Output the [x, y] coordinate of the center of the cell containing the given text.  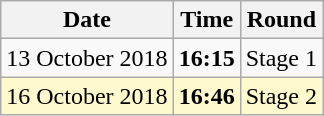
13 October 2018 [87, 58]
Time [206, 20]
Date [87, 20]
16 October 2018 [87, 96]
16:15 [206, 58]
Round [281, 20]
16:46 [206, 96]
Stage 2 [281, 96]
Stage 1 [281, 58]
